Scan for the cell matching the given text and deliver its [x, y] coordinate at center. 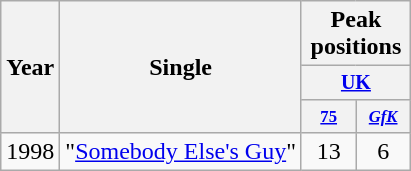
13 [328, 152]
UK [356, 82]
6 [383, 152]
"Somebody Else's Guy" [181, 152]
75 [328, 116]
Year [30, 67]
Single [181, 67]
Peak positions [356, 34]
GfK [383, 116]
1998 [30, 152]
